Capture the cell that displays the provided text and extract its (x, y) central coordinate. 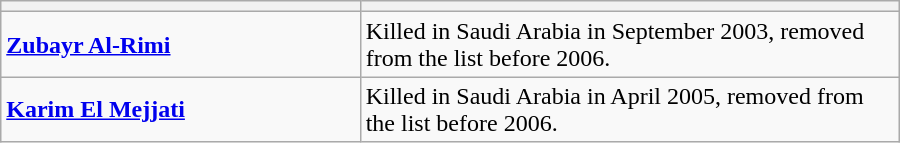
Zubayr Al-Rimi (180, 44)
Killed in Saudi Arabia in April 2005, removed from the list before 2006. (630, 110)
Killed in Saudi Arabia in September 2003, removed from the list before 2006. (630, 44)
Karim El Mejjati (180, 110)
